Capture the cell that displays the provided text and extract its (x, y) central coordinate. 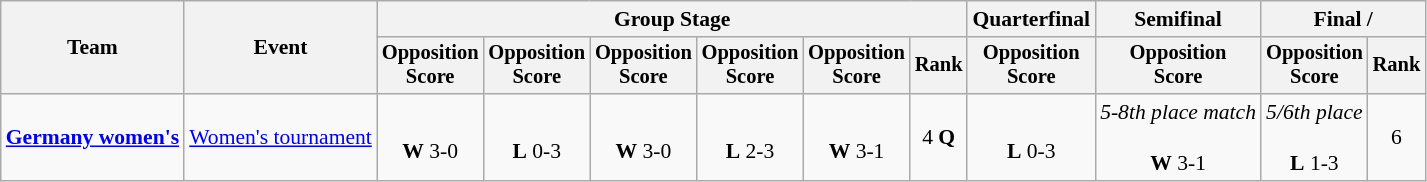
Quarterfinal (1031, 19)
L 2-3 (750, 138)
Team (92, 48)
Final / (1343, 19)
Group Stage (672, 19)
6 (1397, 138)
Germany women's (92, 138)
Women's tournament (280, 138)
4 Q (939, 138)
Event (280, 48)
Semifinal (1178, 19)
5-8th place matchW 3-1 (1178, 138)
W 3-1 (856, 138)
5/6th placeL 1-3 (1314, 138)
